Provide the (x, y) coordinate of the cell's center where the given text is located.  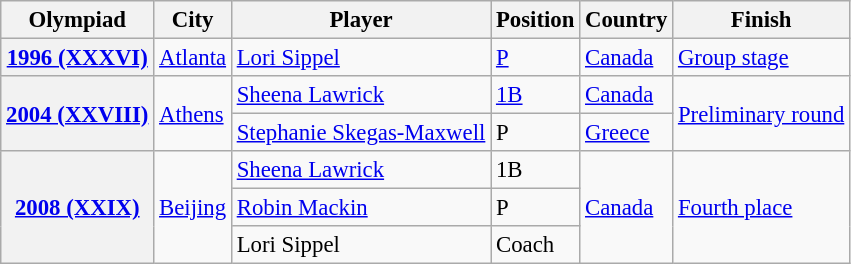
Country (626, 20)
Preliminary round (762, 114)
Finish (762, 20)
Fourth place (762, 208)
Player (360, 20)
Greece (626, 133)
Position (536, 20)
Stephanie Skegas-Maxwell (360, 133)
Coach (536, 245)
Robin Mackin (360, 208)
Olympiad (78, 20)
Group stage (762, 58)
Beijing (193, 208)
Athens (193, 114)
2008 (XXIX) (78, 208)
2004 (XXVIII) (78, 114)
City (193, 20)
1996 (XXXVI) (78, 58)
Atlanta (193, 58)
